Return the (x, y) coordinate for the center point of the cell that contains the specified text.  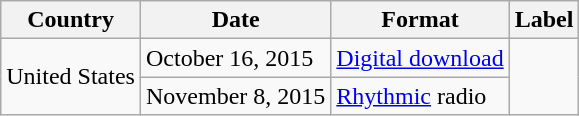
Date (235, 20)
Country (71, 20)
November 8, 2015 (235, 96)
October 16, 2015 (235, 58)
Format (420, 20)
Digital download (420, 58)
Label (544, 20)
Rhythmic radio (420, 96)
United States (71, 77)
